Scan for the cell matching the given text and deliver its (X, Y) coordinate at center. 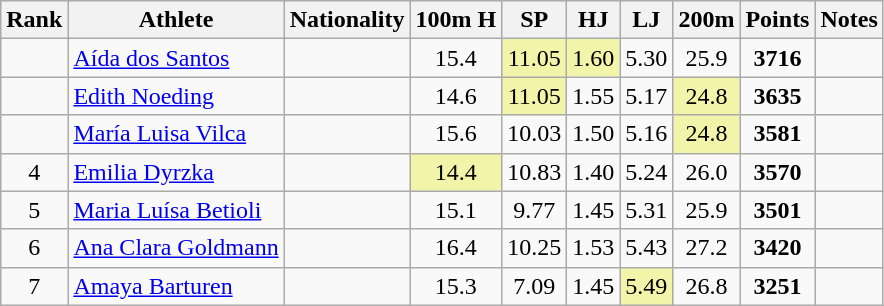
5.24 (646, 172)
27.2 (706, 248)
15.1 (456, 210)
5.30 (646, 58)
1.60 (594, 58)
15.4 (456, 58)
3420 (778, 248)
Notes (849, 20)
5.49 (646, 286)
4 (34, 172)
10.03 (534, 134)
7 (34, 286)
Emilia Dyrzka (176, 172)
15.6 (456, 134)
1.50 (594, 134)
Ana Clara Goldmann (176, 248)
15.3 (456, 286)
10.83 (534, 172)
HJ (594, 20)
16.4 (456, 248)
1.53 (594, 248)
5.17 (646, 96)
26.0 (706, 172)
LJ (646, 20)
SP (534, 20)
Maria Luísa Betioli (176, 210)
9.77 (534, 210)
Aída dos Santos (176, 58)
5.31 (646, 210)
3251 (778, 286)
3501 (778, 210)
26.8 (706, 286)
Rank (34, 20)
6 (34, 248)
María Luisa Vilca (176, 134)
200m (706, 20)
14.6 (456, 96)
Amaya Barturen (176, 286)
100m H (456, 20)
1.55 (594, 96)
5 (34, 210)
5.16 (646, 134)
3716 (778, 58)
1.40 (594, 172)
Athlete (176, 20)
Edith Noeding (176, 96)
5.43 (646, 248)
Nationality (347, 20)
3570 (778, 172)
7.09 (534, 286)
3581 (778, 134)
10.25 (534, 248)
Points (778, 20)
3635 (778, 96)
14.4 (456, 172)
